Capture the cell that displays the provided text and extract its [X, Y] central coordinate. 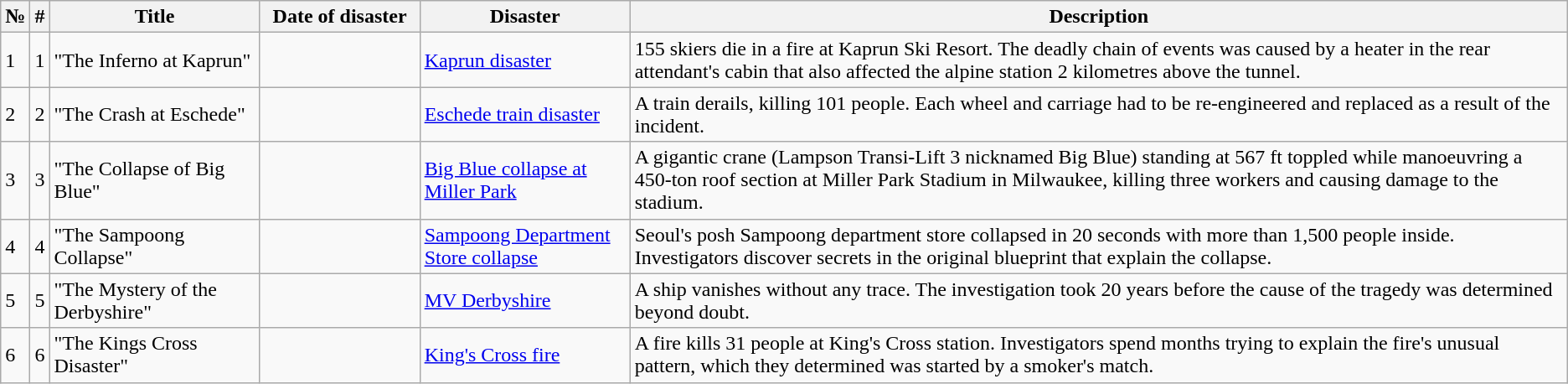
A train derails, killing 101 people. Each wheel and carriage had to be re-engineered and replaced as a result of the incident. [1099, 114]
Disaster [524, 17]
"The Kings Cross Disaster" [154, 355]
# [40, 17]
Eschede train disaster [524, 114]
King's Cross fire [524, 355]
MV Derbyshire [524, 300]
"The Mystery of the Derbyshire" [154, 300]
A ship vanishes without any trace. The investigation took 20 years before the cause of the tragedy was determined beyond doubt. [1099, 300]
Kaprun disaster [524, 60]
№ [15, 17]
"The Inferno at Kaprun" [154, 60]
Sampoong Department Store collapse [524, 246]
Big Blue collapse at Miller Park [524, 180]
Date of disaster [340, 17]
"The Crash at Eschede" [154, 114]
Description [1099, 17]
"The Collapse of Big Blue" [154, 180]
Title [154, 17]
"The Sampoong Collapse" [154, 246]
